Return the (x, y) coordinate for the center point of the cell that contains the specified text.  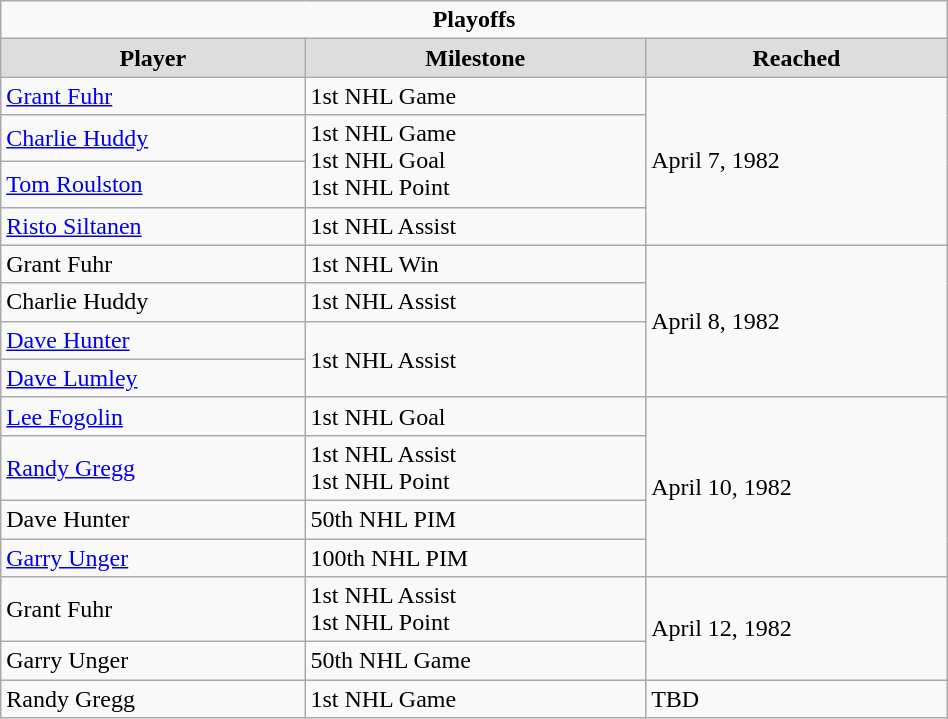
1st NHL Goal (476, 416)
100th NHL PIM (476, 557)
50th NHL PIM (476, 519)
Milestone (476, 58)
Reached (797, 58)
April 10, 1982 (797, 486)
50th NHL Game (476, 661)
Player (153, 58)
Dave Lumley (153, 378)
Lee Fogolin (153, 416)
Risto Siltanen (153, 226)
1st NHL Win (476, 264)
TBD (797, 699)
April 12, 1982 (797, 628)
April 8, 1982 (797, 321)
Tom Roulston (153, 184)
1st NHL Game1st NHL Goal1st NHL Point (476, 161)
Playoffs (474, 20)
April 7, 1982 (797, 161)
